Pinpoint the cell where the given text exists, returning its (X, Y) midpoint coordinate. 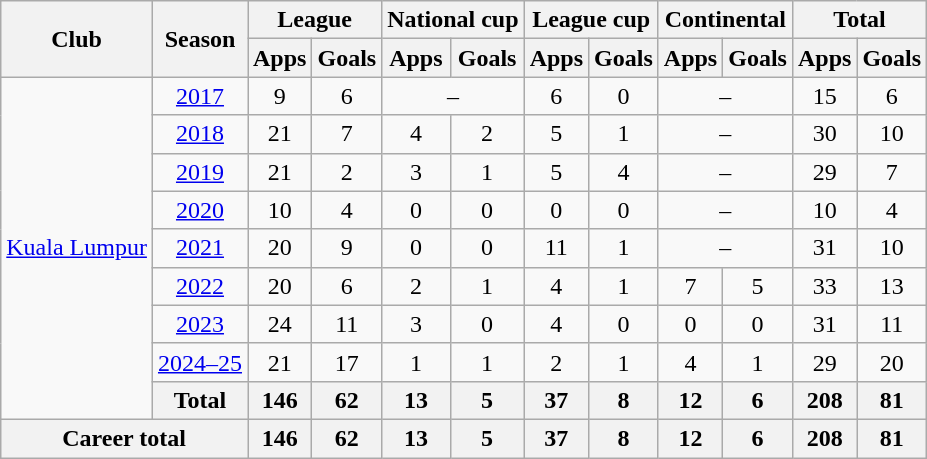
2021 (200, 248)
2019 (200, 172)
2022 (200, 286)
League (315, 20)
17 (347, 362)
Continental (725, 20)
National cup (453, 20)
2023 (200, 324)
2018 (200, 134)
15 (824, 96)
Season (200, 39)
Club (77, 39)
33 (824, 286)
30 (824, 134)
2020 (200, 210)
24 (280, 324)
League cup (591, 20)
Career total (124, 438)
2024–25 (200, 362)
2017 (200, 96)
Kuala Lumpur (77, 248)
